Pinpoint the cell where the given text exists, returning its [x, y] midpoint coordinate. 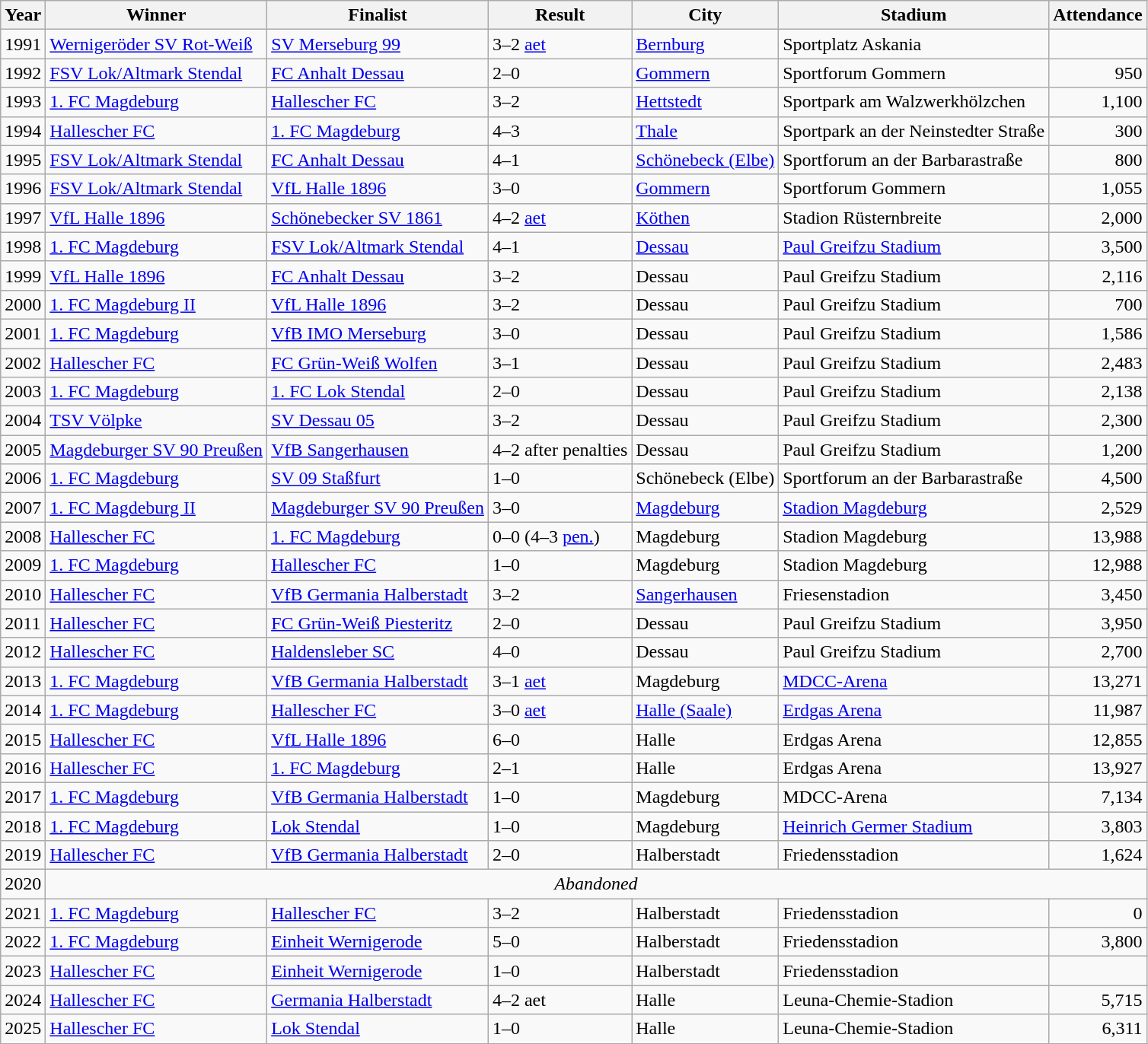
2,529 [1098, 508]
1995 [23, 160]
SV Dessau 05 [378, 421]
300 [1098, 131]
1994 [23, 131]
2013 [23, 681]
1,586 [1098, 333]
5–0 [560, 942]
6–0 [560, 739]
TSV Völpke [157, 421]
12,855 [1098, 739]
2,000 [1098, 218]
1,100 [1098, 102]
2009 [23, 565]
2–1 [560, 768]
Finalist [378, 15]
Wernigeröder SV Rot-Weiß [157, 44]
1997 [23, 218]
2006 [23, 479]
12,988 [1098, 565]
1993 [23, 102]
3,950 [1098, 623]
0 [1098, 913]
2000 [23, 304]
2010 [23, 594]
2,300 [1098, 421]
2016 [23, 768]
3–1 [560, 363]
2011 [23, 623]
Stadion Rüsternbreite [914, 218]
2015 [23, 739]
1. FC Lok Stendal [378, 392]
Sangerhausen [705, 594]
2,138 [1098, 392]
2002 [23, 363]
13,927 [1098, 768]
Attendance [1098, 15]
3–2 aet [560, 44]
Abandoned [596, 884]
4–2 after penalties [560, 450]
Stadium [914, 15]
11,987 [1098, 710]
2012 [23, 652]
3,500 [1098, 247]
2025 [23, 1029]
2023 [23, 971]
2018 [23, 826]
2020 [23, 884]
2005 [23, 450]
Sportpark an der Neinstedter Straße [914, 131]
Schönebecker SV 1861 [378, 218]
Germania Halberstadt [378, 1000]
4–3 [560, 131]
1999 [23, 275]
Halle (Saale) [705, 710]
1,200 [1098, 450]
0–0 (4–3 pen.) [560, 536]
13,271 [1098, 681]
Winner [157, 15]
Köthen [705, 218]
2008 [23, 536]
Sportplatz Askania [914, 44]
4,500 [1098, 479]
6,311 [1098, 1029]
Sportpark am Walzwerkhölzchen [914, 102]
3,800 [1098, 942]
3–0 aet [560, 710]
1998 [23, 247]
Heinrich Germer Stadium [914, 826]
VfB IMO Merseburg [378, 333]
City [705, 15]
4–0 [560, 652]
1996 [23, 189]
13,988 [1098, 536]
1991 [23, 44]
Result [560, 15]
2019 [23, 855]
2,483 [1098, 363]
VfB Sangerhausen [378, 450]
SV Merseburg 99 [378, 44]
2017 [23, 797]
2,700 [1098, 652]
2024 [23, 1000]
2007 [23, 508]
2021 [23, 913]
2004 [23, 421]
Year [23, 15]
1,624 [1098, 855]
2014 [23, 710]
5,715 [1098, 1000]
Thale [705, 131]
2,116 [1098, 275]
2001 [23, 333]
Hettstedt [705, 102]
800 [1098, 160]
1992 [23, 73]
2003 [23, 392]
7,134 [1098, 797]
1,055 [1098, 189]
2022 [23, 942]
Haldensleber SC [378, 652]
Friesenstadion [914, 594]
700 [1098, 304]
SV 09 Staßfurt [378, 479]
Bernburg [705, 44]
3,450 [1098, 594]
3–1 aet [560, 681]
3,803 [1098, 826]
FC Grün-Weiß Wolfen [378, 363]
950 [1098, 73]
FC Grün-Weiß Piesteritz [378, 623]
